Pinpoint the cell where the given text exists, returning its [x, y] midpoint coordinate. 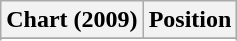
Position [190, 20]
Chart (2009) [72, 20]
